Pinpoint the cell where the given text exists, returning its (x, y) midpoint coordinate. 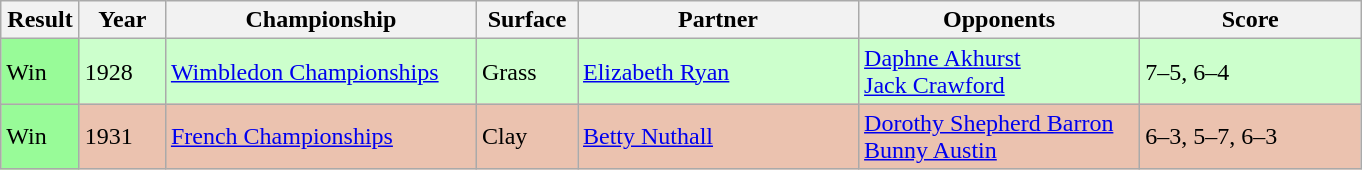
Championship (320, 20)
Elizabeth Ryan (718, 72)
Wimbledon Championships (320, 72)
Surface (526, 20)
French Championships (320, 136)
Result (40, 20)
Clay (526, 136)
1931 (122, 136)
Partner (718, 20)
Year (122, 20)
Grass (526, 72)
Daphne Akhurst Jack Crawford (1000, 72)
Dorothy Shepherd Barron Bunny Austin (1000, 136)
Betty Nuthall (718, 136)
6–3, 5–7, 6–3 (1250, 136)
7–5, 6–4 (1250, 72)
Opponents (1000, 20)
Score (1250, 20)
1928 (122, 72)
